Identify which cell holds the provided text, then report its [X, Y] central coordinate. 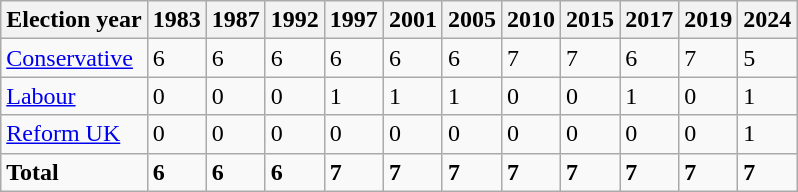
2019 [708, 20]
1992 [294, 20]
2015 [590, 20]
2024 [768, 20]
Total [74, 172]
Reform UK [74, 134]
Labour [74, 96]
5 [768, 58]
1997 [354, 20]
Election year [74, 20]
2001 [412, 20]
2005 [472, 20]
Conservative [74, 58]
2017 [650, 20]
1983 [176, 20]
1987 [236, 20]
2010 [530, 20]
